Capture the cell that displays the provided text and extract its [X, Y] central coordinate. 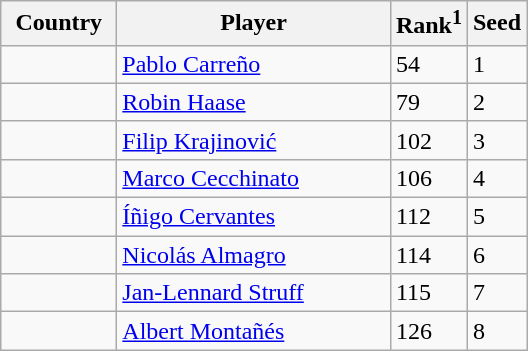
3 [496, 140]
1 [496, 64]
Marco Cecchinato [254, 178]
Albert Montañés [254, 331]
126 [428, 331]
Íñigo Cervantes [254, 217]
54 [428, 64]
Player [254, 24]
Seed [496, 24]
Nicolás Almagro [254, 255]
5 [496, 217]
4 [496, 178]
2 [496, 102]
112 [428, 217]
6 [496, 255]
Rank1 [428, 24]
Robin Haase [254, 102]
102 [428, 140]
114 [428, 255]
106 [428, 178]
Country [59, 24]
Filip Krajinović [254, 140]
115 [428, 293]
Jan-Lennard Struff [254, 293]
Pablo Carreño [254, 64]
7 [496, 293]
79 [428, 102]
8 [496, 331]
